Locate the cell with the specified text and output its (x, y) center coordinate. 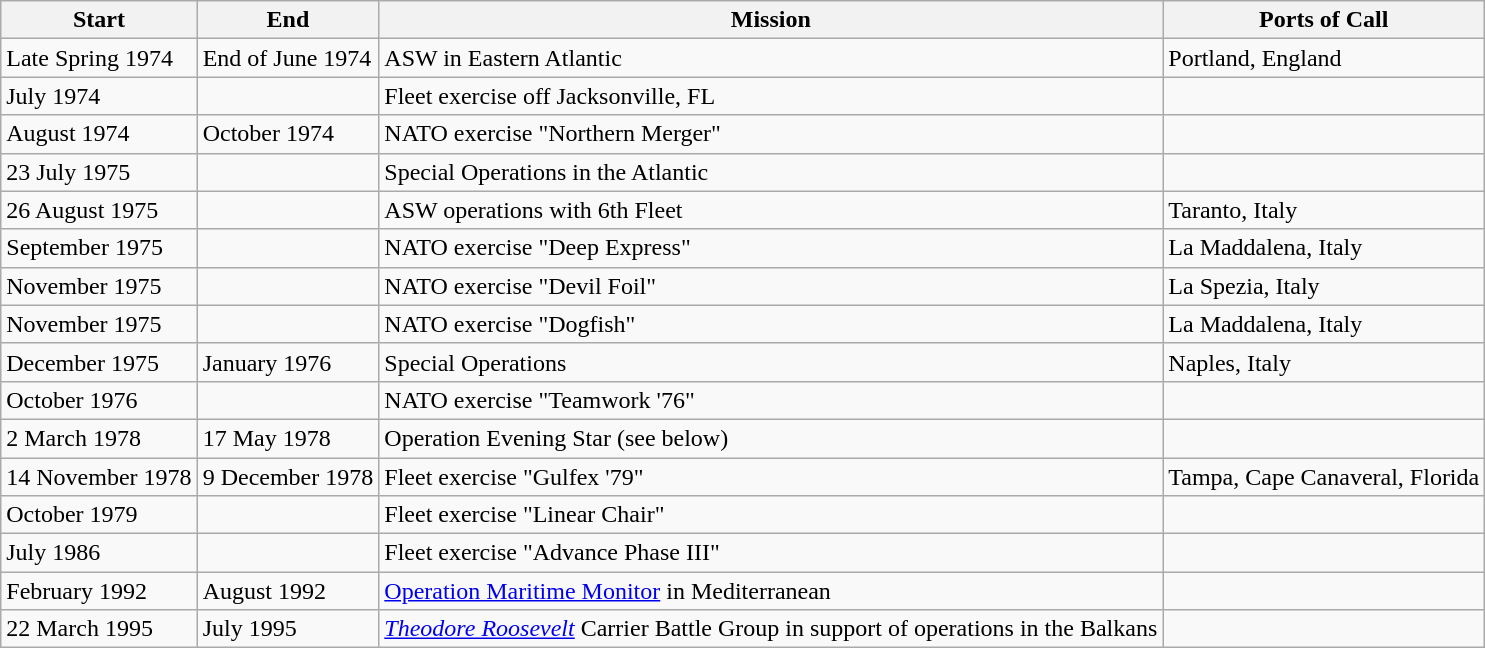
Tampa, Cape Canaveral, Florida (1324, 477)
NATO exercise "Northern Merger" (771, 134)
Mission (771, 20)
July 1986 (99, 553)
Special Operations in the Atlantic (771, 172)
14 November 1978 (99, 477)
Operation Maritime Monitor in Mediterranean (771, 591)
22 March 1995 (99, 629)
End (288, 20)
October 1976 (99, 400)
NATO exercise "Dogfish" (771, 324)
August 1992 (288, 591)
2 March 1978 (99, 438)
Fleet exercise "Advance Phase III" (771, 553)
26 August 1975 (99, 210)
End of June 1974 (288, 58)
La Spezia, Italy (1324, 286)
Naples, Italy (1324, 362)
September 1975 (99, 248)
9 December 1978 (288, 477)
Taranto, Italy (1324, 210)
Special Operations (771, 362)
July 1995 (288, 629)
October 1979 (99, 515)
Start (99, 20)
NATO exercise "Deep Express" (771, 248)
NATO exercise "Teamwork '76" (771, 400)
July 1974 (99, 96)
Ports of Call (1324, 20)
17 May 1978 (288, 438)
Fleet exercise off Jacksonville, FL (771, 96)
October 1974 (288, 134)
ASW operations with 6th Fleet (771, 210)
February 1992 (99, 591)
23 July 1975 (99, 172)
January 1976 (288, 362)
Late Spring 1974 (99, 58)
ASW in Eastern Atlantic (771, 58)
Theodore Roosevelt Carrier Battle Group in support of operations in the Balkans (771, 629)
NATO exercise "Devil Foil" (771, 286)
August 1974 (99, 134)
Operation Evening Star (see below) (771, 438)
Fleet exercise "Gulfex '79" (771, 477)
Fleet exercise "Linear Chair" (771, 515)
December 1975 (99, 362)
Portland, England (1324, 58)
